Search for the cell housing the specified text and yield its (x, y) center coordinate. 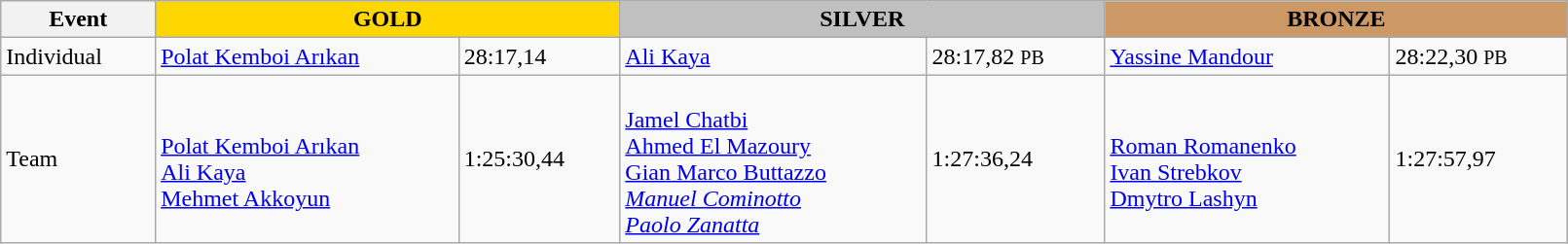
Yassine Mandour (1248, 56)
Team (78, 159)
GOLD (387, 19)
Event (78, 19)
28:22,30 PB (1479, 56)
Ali Kaya (773, 56)
BRONZE (1336, 19)
Polat Kemboi Arıkan (308, 56)
1:25:30,44 (539, 159)
28:17,14 (539, 56)
1:27:57,97 (1479, 159)
Jamel Chatbi Ahmed El Mazoury Gian Marco Buttazzo Manuel Cominotto Paolo Zanatta (773, 159)
SILVER (862, 19)
1:27:36,24 (1016, 159)
28:17,82 PB (1016, 56)
Individual (78, 56)
Polat Kemboi Arıkan Ali Kaya Mehmet Akkoyun (308, 159)
Roman Romanenko Ivan Strebkov Dmytro Lashyn (1248, 159)
